Find where the given text appears and provide that cell's center as (X, Y) coordinate. 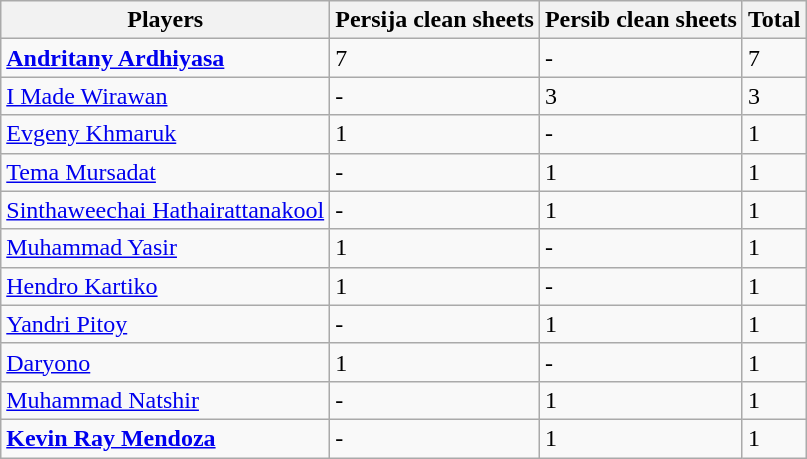
Andritany Ardhiyasa (166, 58)
Sinthaweechai Hathairattanakool (166, 210)
I Made Wirawan (166, 96)
Players (166, 20)
Hendro Kartiko (166, 286)
Persija clean sheets (435, 20)
Total (774, 20)
Daryono (166, 362)
Persib clean sheets (640, 20)
Muhammad Yasir (166, 248)
Muhammad Natshir (166, 400)
Evgeny Khmaruk (166, 134)
Yandri Pitoy (166, 324)
Tema Mursadat (166, 172)
Kevin Ray Mendoza (166, 438)
